Capture the cell that displays the provided text and extract its (x, y) central coordinate. 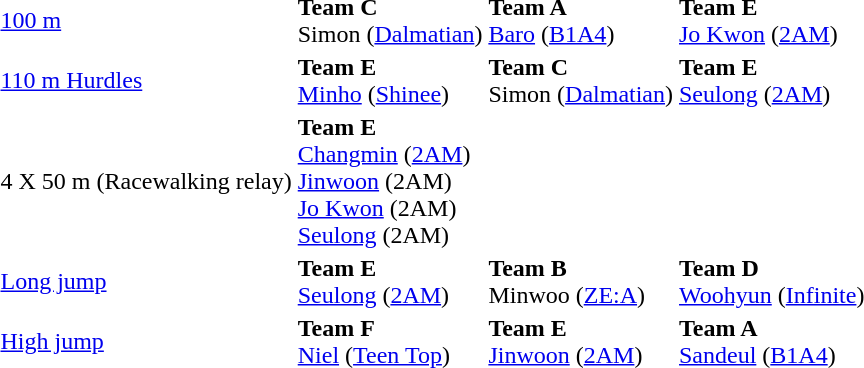
Team EChangmin (2AM)Jinwoon (2AM)Jo Kwon (2AM)Seulong (2AM) (390, 181)
Team CSimon (Dalmatian) (581, 80)
Team EMinho (Shinee) (390, 80)
Team BMinwoo (ZE:A) (581, 282)
Team ESeulong (2AM) (390, 282)
